Provide the (X, Y) coordinate of the cell's center where the given text is located.  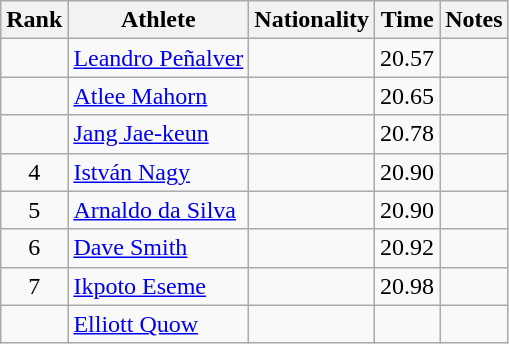
20.65 (408, 96)
5 (34, 210)
Nationality (312, 20)
Notes (474, 20)
Elliott Quow (158, 324)
20.98 (408, 286)
Athlete (158, 20)
Dave Smith (158, 248)
20.57 (408, 58)
Leandro Peñalver (158, 58)
20.78 (408, 134)
4 (34, 172)
Jang Jae-keun (158, 134)
István Nagy (158, 172)
Arnaldo da Silva (158, 210)
20.92 (408, 248)
6 (34, 248)
Atlee Mahorn (158, 96)
Rank (34, 20)
7 (34, 286)
Ikpoto Eseme (158, 286)
Time (408, 20)
